Capture the cell that displays the provided text and extract its [x, y] central coordinate. 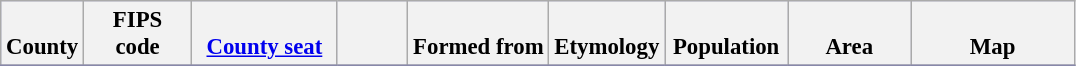
County [42, 34]
Formed from [478, 34]
County seat [265, 34]
Population [726, 34]
FIPS code [138, 34]
Area [850, 34]
Etymology [607, 34]
Map [993, 34]
